Capture the cell that displays the provided text and extract its (X, Y) central coordinate. 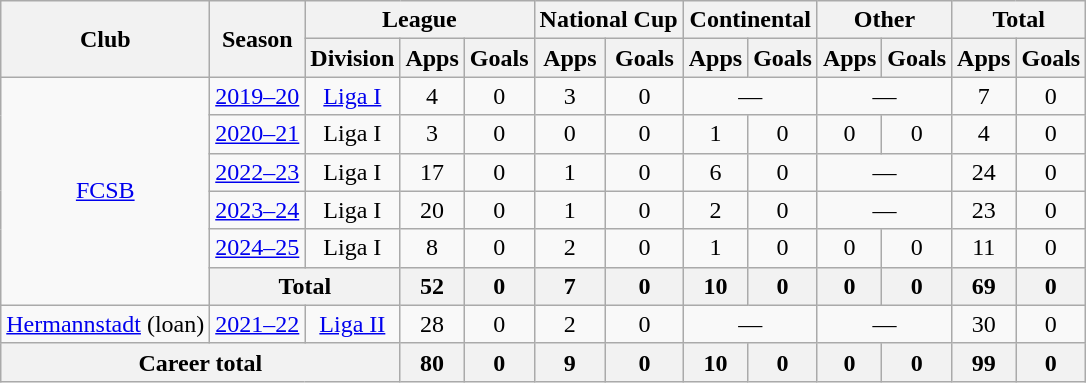
Career total (200, 362)
Hermannstadt (loan) (106, 324)
69 (984, 286)
8 (432, 248)
Liga II (352, 324)
2024–25 (258, 248)
2021–22 (258, 324)
28 (432, 324)
20 (432, 210)
2020–21 (258, 134)
30 (984, 324)
24 (984, 172)
Club (106, 39)
2022–23 (258, 172)
6 (715, 172)
Division (352, 58)
National Cup (608, 20)
League (420, 20)
17 (432, 172)
Season (258, 39)
23 (984, 210)
80 (432, 362)
FCSB (106, 191)
Continental (750, 20)
2023–24 (258, 210)
2019–20 (258, 96)
11 (984, 248)
99 (984, 362)
52 (432, 286)
Other (884, 20)
9 (570, 362)
